Return the (X, Y) coordinate for the center point of the cell that contains the specified text.  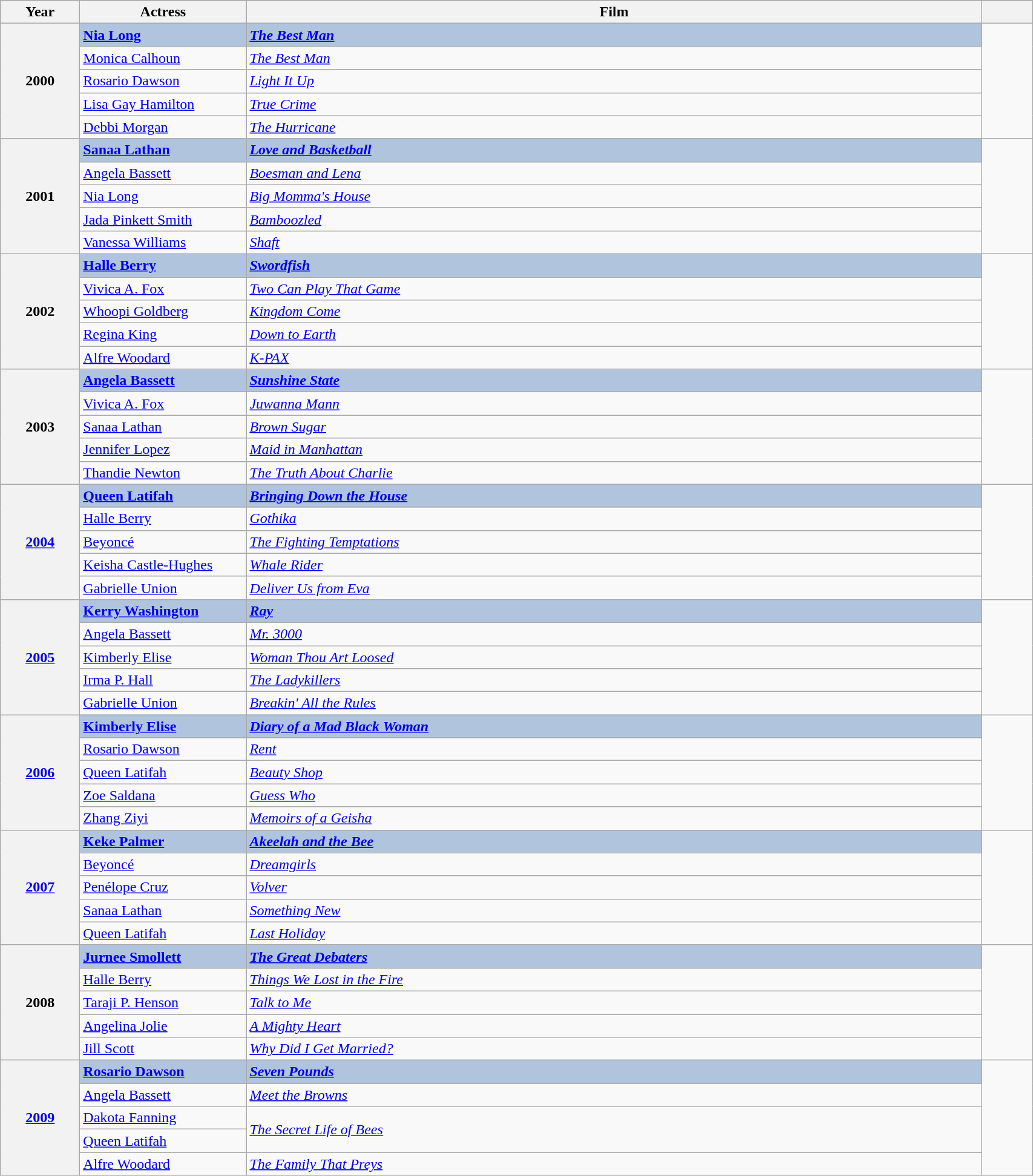
2002 (40, 311)
Regina King (163, 335)
Zhang Ziyi (163, 818)
Down to Earth (614, 335)
Why Did I Get Married? (614, 1049)
Seven Pounds (614, 1072)
Jurnee Smollett (163, 956)
Lisa Gay Hamilton (163, 104)
Whoopi Goldberg (163, 312)
2009 (40, 1118)
The Fighting Temptations (614, 542)
2008 (40, 1002)
The Truth About Charlie (614, 473)
Volver (614, 887)
Beauty Shop (614, 772)
Things We Lost in the Fire (614, 979)
Film (614, 12)
Debbi Morgan (163, 127)
Gothika (614, 519)
Meet the Browns (614, 1095)
Kerry Washington (163, 611)
Angelina Jolie (163, 1026)
True Crime (614, 104)
Maid in Manhattan (614, 450)
Akeelah and the Bee (614, 841)
Penélope Cruz (163, 887)
2003 (40, 427)
The Ladykillers (614, 680)
Talk to Me (614, 1002)
Rent (614, 749)
Dakota Fanning (163, 1118)
2000 (40, 81)
Something New (614, 910)
Deliver Us from Eva (614, 588)
Year (40, 12)
Actress (163, 12)
Irma P. Hall (163, 680)
Bamboozled (614, 219)
Sunshine State (614, 381)
The Family That Preys (614, 1164)
2004 (40, 542)
2001 (40, 196)
A Mighty Heart (614, 1026)
Taraji P. Henson (163, 1002)
Two Can Play That Game (614, 289)
Thandie Newton (163, 473)
Diary of a Mad Black Woman (614, 726)
Swordfish (614, 265)
Kingdom Come (614, 312)
Boesman and Lena (614, 173)
Vanessa Williams (163, 242)
Keisha Castle-Hughes (163, 565)
Zoe Saldana (163, 795)
Ray (614, 611)
Mr. 3000 (614, 634)
The Secret Life of Bees (614, 1129)
2007 (40, 887)
Breakin' All the Rules (614, 703)
Whale Rider (614, 565)
Jill Scott (163, 1049)
The Hurricane (614, 127)
Light It Up (614, 81)
Woman Thou Art Loosed (614, 657)
Monica Calhoun (163, 58)
Big Momma's House (614, 196)
Last Holiday (614, 933)
Juwanna Mann (614, 404)
The Great Debaters (614, 956)
K-PAX (614, 358)
Bringing Down the House (614, 496)
Love and Basketball (614, 150)
Brown Sugar (614, 427)
2006 (40, 772)
Dreamgirls (614, 864)
2005 (40, 657)
Jennifer Lopez (163, 450)
Jada Pinkett Smith (163, 219)
Shaft (614, 242)
Memoirs of a Geisha (614, 818)
Keke Palmer (163, 841)
Guess Who (614, 795)
